Identify which cell holds the provided text, then report its [x, y] central coordinate. 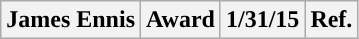
Ref. [332, 20]
Award [181, 20]
1/31/15 [262, 20]
James Ennis [71, 20]
